Search for the cell housing the specified text and yield its (x, y) center coordinate. 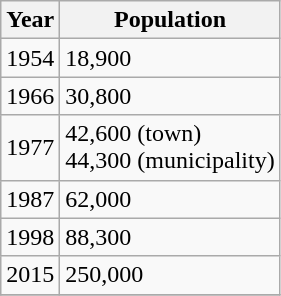
62,000 (170, 199)
1998 (30, 237)
18,900 (170, 58)
1966 (30, 96)
250,000 (170, 275)
1987 (30, 199)
88,300 (170, 237)
1977 (30, 148)
Year (30, 20)
Population (170, 20)
1954 (30, 58)
42,600 (town)44,300 (municipality) (170, 148)
2015 (30, 275)
30,800 (170, 96)
